Extract the [x, y] coordinate from the center of the cell holding the provided text.  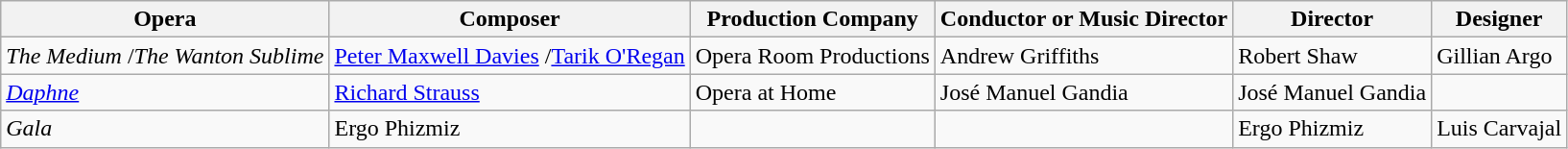
Opera Room Productions [812, 56]
Production Company [812, 19]
Designer [1499, 19]
The Medium /The Wanton Sublime [165, 56]
Peter Maxwell Davies /Tarik O'Regan [510, 56]
Andrew Griffiths [1083, 56]
Opera [165, 19]
Robert Shaw [1332, 56]
Opera at Home [812, 92]
Daphne [165, 92]
Conductor or Music Director [1083, 19]
Luis Carvajal [1499, 129]
Gala [165, 129]
Composer [510, 19]
Gillian Argo [1499, 56]
Richard Strauss [510, 92]
Director [1332, 19]
